Provide the [X, Y] coordinate of the cell's center where the given text is located.  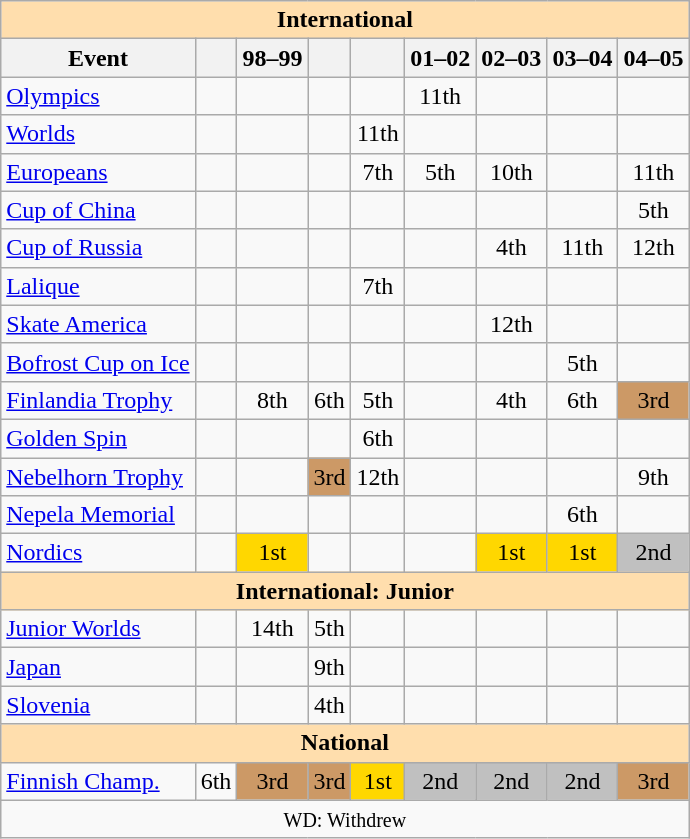
Japan [98, 667]
01–02 [440, 58]
International [345, 20]
14th [272, 629]
Golden Spin [98, 438]
Cup of Russia [98, 248]
Slovenia [98, 705]
Cup of China [98, 210]
Finnish Champ. [98, 781]
10th [512, 172]
Nordics [98, 553]
Junior Worlds [98, 629]
04–05 [654, 58]
Bofrost Cup on Ice [98, 362]
8th [272, 400]
WD: Withdrew [345, 819]
Event [98, 58]
Europeans [98, 172]
02–03 [512, 58]
98–99 [272, 58]
Lalique [98, 286]
Nebelhorn Trophy [98, 477]
Worlds [98, 134]
National [345, 743]
Nepela Memorial [98, 515]
International: Junior [345, 591]
Finlandia Trophy [98, 400]
03–04 [582, 58]
Skate America [98, 324]
Olympics [98, 96]
